Locate the cell with the specified text and output its [X, Y] center coordinate. 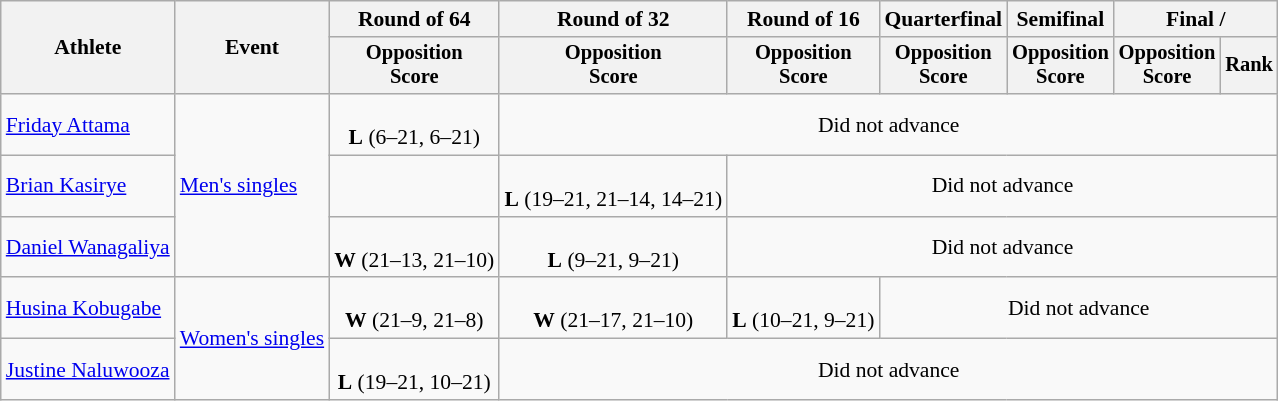
Athlete [88, 48]
Final / [1196, 19]
Friday Attama [88, 124]
Women's singles [252, 339]
Quarterfinal [943, 19]
Husina Kobugabe [88, 308]
L (19–21, 10–21) [414, 370]
Justine Naluwooza [88, 370]
Daniel Wanagaliya [88, 248]
W (21–17, 21–10) [613, 308]
W (21–13, 21–10) [414, 248]
Men's singles [252, 186]
L (10–21, 9–21) [803, 308]
Round of 32 [613, 19]
L (19–21, 21–14, 14–21) [613, 186]
L (9–21, 9–21) [613, 248]
Round of 64 [414, 19]
Brian Kasirye [88, 186]
Round of 16 [803, 19]
W (21–9, 21–8) [414, 308]
Event [252, 48]
Semifinal [1060, 19]
Rank [1249, 66]
L (6–21, 6–21) [414, 124]
